Output the [x, y] coordinate of the center of the cell containing the given text.  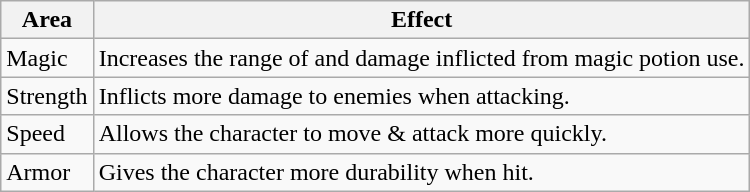
Area [47, 20]
Magic [47, 58]
Armor [47, 172]
Strength [47, 96]
Allows the character to move & attack more quickly. [422, 134]
Increases the range of and damage inflicted from magic potion use. [422, 58]
Gives the character more durability when hit. [422, 172]
Effect [422, 20]
Inflicts more damage to enemies when attacking. [422, 96]
Speed [47, 134]
